Identify which cell holds the provided text, then report its (X, Y) central coordinate. 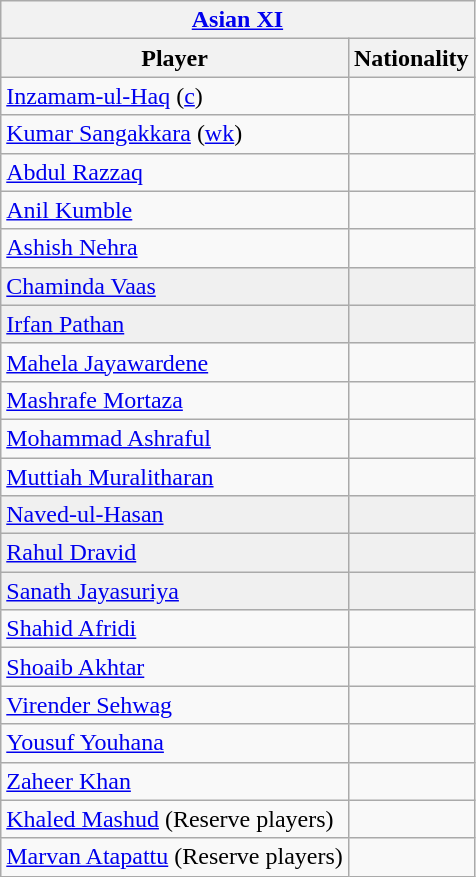
Naved-ul-Hasan (175, 515)
Khaled Mashud (Reserve players) (175, 819)
Marvan Atapattu (Reserve players) (175, 857)
Sanath Jayasuriya (175, 591)
Mashrafe Mortaza (175, 400)
Virender Sehwag (175, 705)
Shahid Afridi (175, 629)
Ashish Nehra (175, 248)
Muttiah Muralitharan (175, 477)
Zaheer Khan (175, 781)
Mohammad Ashraful (175, 438)
Abdul Razzaq (175, 172)
Yousuf Youhana (175, 743)
Mahela Jayawardene (175, 362)
Irfan Pathan (175, 324)
Inzamam-ul-Haq (c) (175, 96)
Asian XI (238, 20)
Kumar Sangakkara (wk) (175, 134)
Anil Kumble (175, 210)
Shoaib Akhtar (175, 667)
Chaminda Vaas (175, 286)
Rahul Dravid (175, 553)
Player (175, 58)
Nationality (411, 58)
